From the cell containing the given text, extract its center point as [X, Y] coordinate. 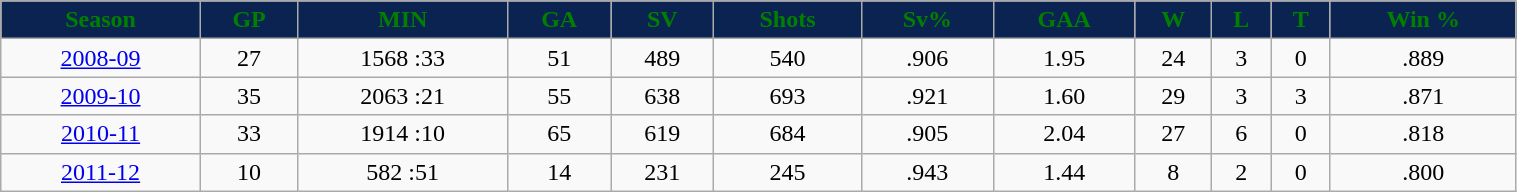
T [1300, 20]
W [1174, 20]
.906 [927, 58]
1.95 [1064, 58]
33 [248, 134]
.818 [1423, 134]
582 :51 [403, 172]
2063 :21 [403, 96]
.905 [927, 134]
51 [560, 58]
Season [101, 20]
489 [662, 58]
1.44 [1064, 172]
.889 [1423, 58]
2011-12 [101, 172]
2.04 [1064, 134]
Shots [788, 20]
14 [560, 172]
1.60 [1064, 96]
GAA [1064, 20]
693 [788, 96]
2009-10 [101, 96]
65 [560, 134]
1568 :33 [403, 58]
8 [1174, 172]
Win % [1423, 20]
.800 [1423, 172]
2010-11 [101, 134]
245 [788, 172]
35 [248, 96]
2008-09 [101, 58]
231 [662, 172]
L [1242, 20]
1914 :10 [403, 134]
24 [1174, 58]
29 [1174, 96]
.871 [1423, 96]
10 [248, 172]
638 [662, 96]
Sv% [927, 20]
SV [662, 20]
55 [560, 96]
GA [560, 20]
2 [1242, 172]
540 [788, 58]
.943 [927, 172]
MIN [403, 20]
.921 [927, 96]
619 [662, 134]
6 [1242, 134]
GP [248, 20]
684 [788, 134]
